Return the [x, y] coordinate for the center point of the cell that contains the specified text.  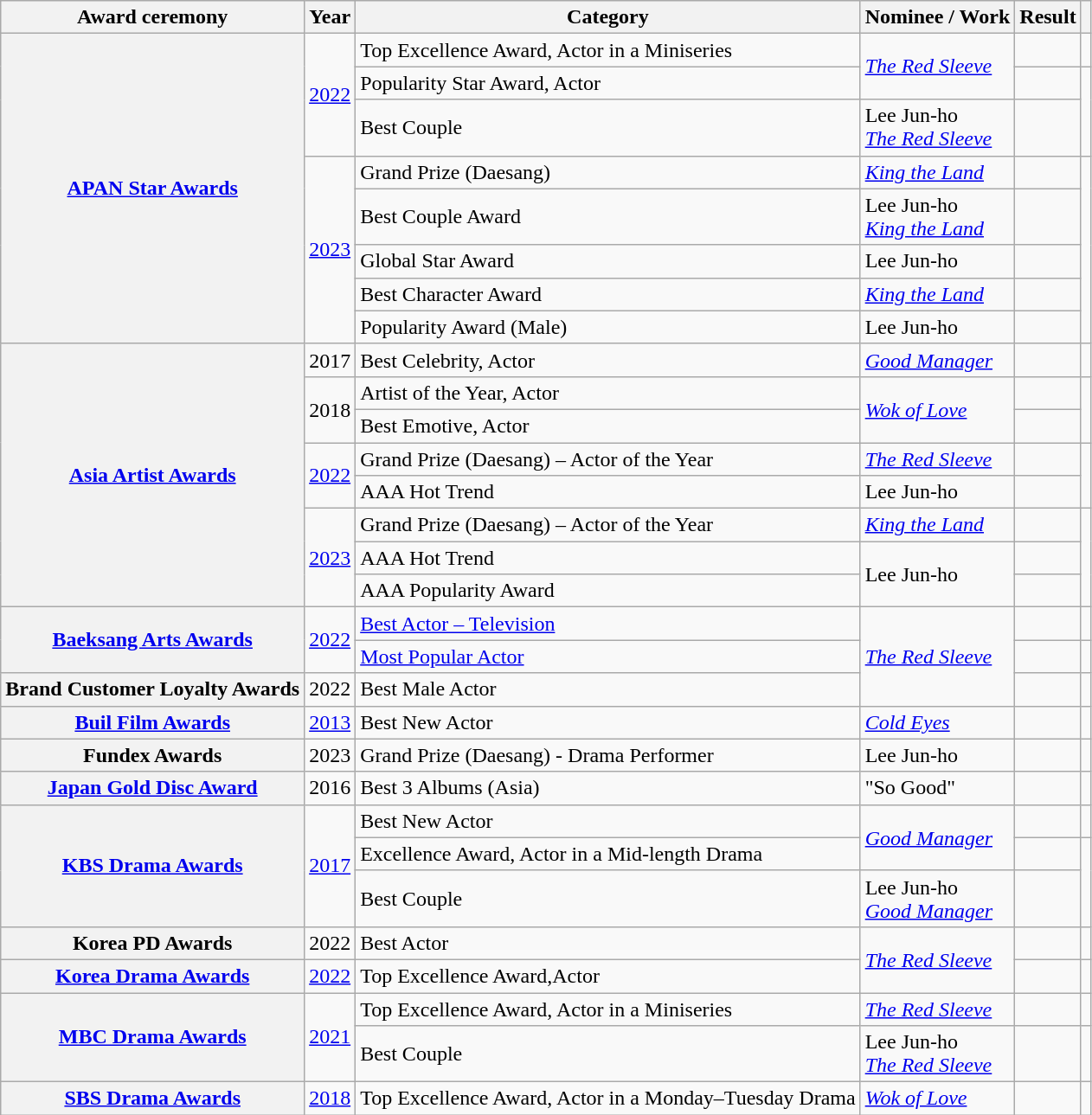
Global Star Award [607, 261]
Best Couple Award [607, 216]
Korea Drama Awards [152, 976]
Excellence Award, Actor in a Mid-length Drama [607, 854]
APAN Star Awards [152, 189]
AAA Popularity Award [607, 591]
Best Character Award [607, 294]
Lee Jun-ho Good Manager [938, 898]
Best Celebrity, Actor [607, 360]
Most Popular Actor [607, 657]
Best Male Actor [607, 689]
Top Excellence Award,Actor [607, 976]
Buil Film Awards [152, 722]
Artist of the Year, Actor [607, 393]
2013 [331, 722]
2016 [331, 788]
Category [607, 17]
Best Actor [607, 943]
Lee Jun-ho King the Land [938, 216]
Best Emotive, Actor [607, 426]
"So Good" [938, 788]
Brand Customer Loyalty Awards [152, 689]
Cold Eyes [938, 722]
KBS Drama Awards [152, 865]
Nominee / Work [938, 17]
MBC Drama Awards [152, 1038]
Japan Gold Disc Award [152, 788]
Fundex Awards [152, 755]
2021 [331, 1038]
Popularity Award (Male) [607, 327]
Popularity Star Award, Actor [607, 83]
Award ceremony [152, 17]
Asia Artist Awards [152, 475]
Top Excellence Award, Actor in a Monday–Tuesday Drama [607, 1099]
SBS Drama Awards [152, 1099]
Grand Prize (Daesang) [607, 172]
Best 3 Albums (Asia) [607, 788]
Korea PD Awards [152, 943]
Baeksang Arts Awards [152, 640]
Best Actor – Television [607, 624]
Result [1048, 17]
Year [331, 17]
Grand Prize (Daesang) - Drama Performer [607, 755]
